Determine the (X, Y) coordinate at the center of the cell enclosing the given text.  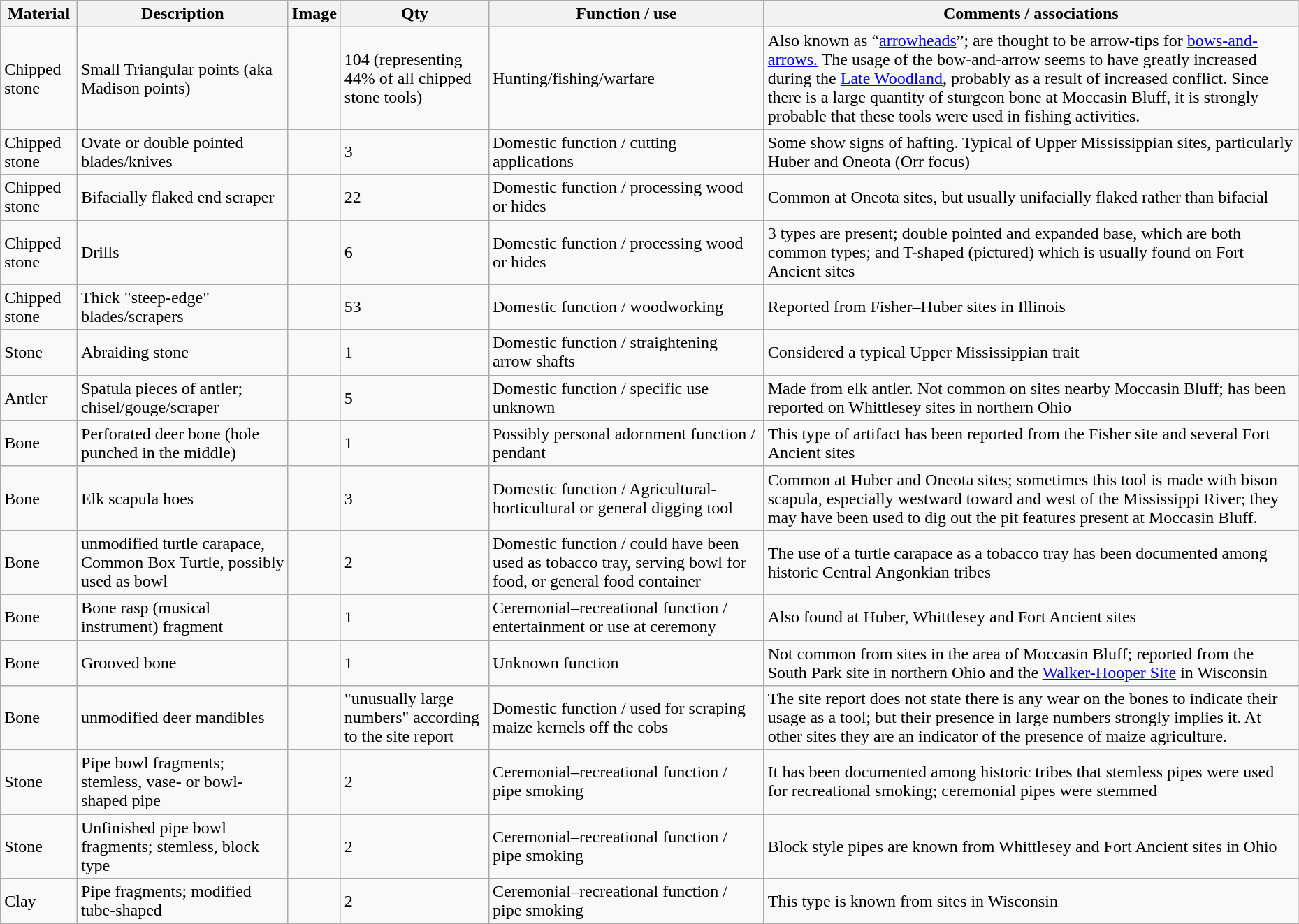
Image (314, 14)
Ovate or double pointed blades/knives (182, 152)
Antler (39, 398)
Bifacially flaked end scraper (182, 197)
Domestic function / Agricultural-horticultural or general digging tool (626, 498)
Grooved bone (182, 662)
Spatula pieces of antler; chisel/gouge/scraper (182, 398)
It has been documented among historic tribes that stemless pipes were used for recreational smoking; ceremonial pipes were stemmed (1031, 782)
Domestic function / straightening arrow shafts (626, 352)
Pipe bowl fragments; stemless, vase- or bowl-shaped pipe (182, 782)
Qty (414, 14)
Domestic function / specific use unknown (626, 398)
unmodified turtle carapace, Common Box Turtle, possibly used as bowl (182, 562)
Ceremonial–recreational function / entertainment or use at ceremony (626, 617)
Comments / associations (1031, 14)
Possibly personal adornment function / pendant (626, 443)
Thick "steep-edge" blades/scrapers (182, 307)
unmodified deer mandibles (182, 718)
Reported from Fisher–Huber sites in Illinois (1031, 307)
Unknown function (626, 662)
This type of artifact has been reported from the Fisher site and several Fort Ancient sites (1031, 443)
Domestic function / woodworking (626, 307)
Domestic function / used for scraping maize kernels off the cobs (626, 718)
Domestic function / could have been used as tobacco tray, serving bowl for food, or general food container (626, 562)
Elk scapula hoes (182, 498)
6 (414, 252)
Material (39, 14)
Function / use (626, 14)
Not common from sites in the area of Moccasin Bluff; reported from the South Park site in northern Ohio and the Walker-Hooper Site in Wisconsin (1031, 662)
This type is known from sites in Wisconsin (1031, 901)
Bone rasp (musical instrument) fragment (182, 617)
The use of a turtle carapace as a tobacco tray has been documented among historic Central Angonkian tribes (1031, 562)
Block style pipes are known from Whittlesey and Fort Ancient sites in Ohio (1031, 846)
5 (414, 398)
Pipe fragments; modified tube-shaped (182, 901)
53 (414, 307)
Clay (39, 901)
Considered a typical Upper Mississippian trait (1031, 352)
22 (414, 197)
Abraiding stone (182, 352)
Description (182, 14)
Hunting/fishing/warfare (626, 78)
Drills (182, 252)
Also found at Huber, Whittlesey and Fort Ancient sites (1031, 617)
Unfinished pipe bowl fragments; stemless, block type (182, 846)
104 (representing 44% of all chipped stone tools) (414, 78)
Small Triangular points (aka Madison points) (182, 78)
Made from elk antler. Not common on sites nearby Moccasin Bluff; has been reported on Whittlesey sites in northern Ohio (1031, 398)
Some show signs of hafting. Typical of Upper Mississippian sites, particularly Huber and Oneota (Orr focus) (1031, 152)
Common at Oneota sites, but usually unifacially flaked rather than bifacial (1031, 197)
"unusually large numbers" according to the site report (414, 718)
Domestic function / cutting applications (626, 152)
Perforated deer bone (hole punched in the middle) (182, 443)
